Return [X, Y] of the center of cell containing provided text 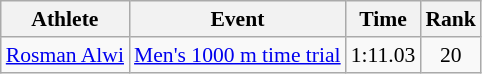
20 [450, 55]
Men's 1000 m time trial [238, 55]
Athlete [65, 19]
Rosman Alwi [65, 55]
Time [384, 19]
1:11.03 [384, 55]
Event [238, 19]
Rank [450, 19]
